For the text-containing cell, return its midpoint in [x, y] coordinate format. 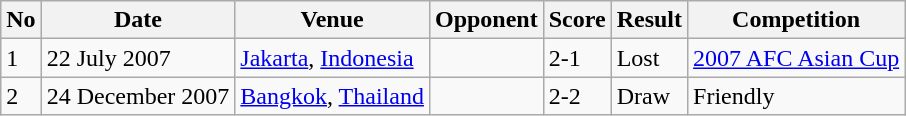
Result [649, 20]
Lost [649, 58]
No [21, 20]
Competition [796, 20]
Bangkok, Thailand [332, 96]
2 [21, 96]
1 [21, 58]
Score [577, 20]
24 December 2007 [138, 96]
22 July 2007 [138, 58]
2007 AFC Asian Cup [796, 58]
Venue [332, 20]
2-2 [577, 96]
Date [138, 20]
Friendly [796, 96]
Jakarta, Indonesia [332, 58]
Draw [649, 96]
2-1 [577, 58]
Opponent [486, 20]
